Scan for the cell matching the given text and deliver its (X, Y) coordinate at center. 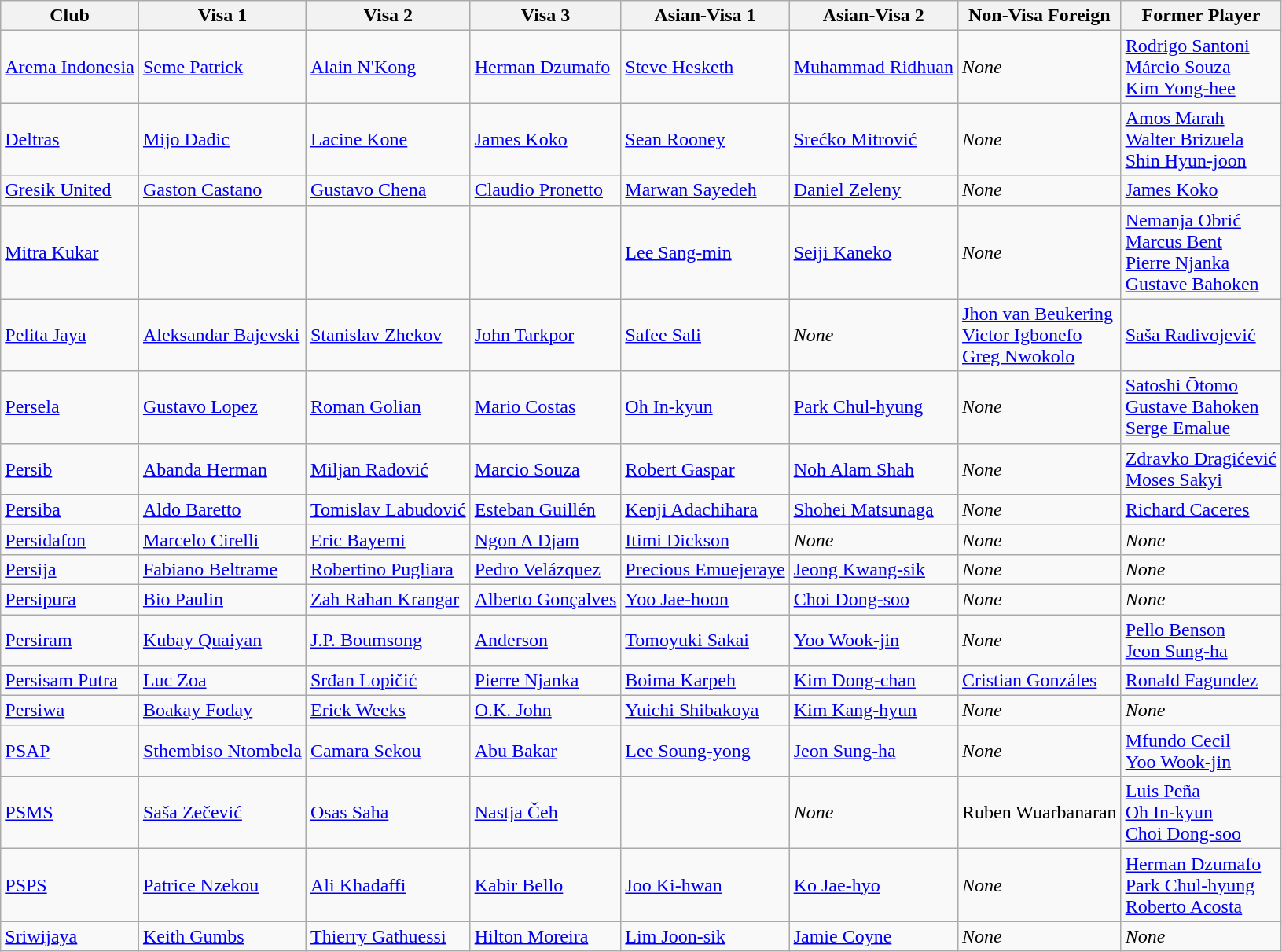
Persija (70, 569)
PSMS (70, 813)
Persiba (70, 509)
Jeon Sung-ha (873, 752)
Asian-Visa 1 (705, 16)
Joo Ki-hwan (705, 885)
Lacine Kone (388, 139)
Gustavo Lopez (222, 407)
Robertino Pugliara (388, 569)
Itimi Dickson (705, 539)
Oh In-kyun (705, 407)
Persidafon (70, 539)
Asian-Visa 2 (873, 16)
Jeong Kwang-sik (873, 569)
Robert Gaspar (705, 469)
Srećko Mitrović (873, 139)
Safee Sali (705, 335)
Persipura (70, 599)
Mario Costas (545, 407)
Sean Rooney (705, 139)
Daniel Zeleny (873, 190)
Visa 1 (222, 16)
Mfundo Cecil Yoo Wook-jin (1201, 752)
Cristian Gonzáles (1040, 681)
Persela (70, 407)
Eric Bayemi (388, 539)
Rodrigo Santoni Márcio Souza Kim Yong-hee (1201, 67)
Aldo Baretto (222, 509)
Marcio Souza (545, 469)
Claudio Pronetto (545, 190)
Saša Radivojević (1201, 335)
Kim Kang-hyun (873, 711)
Marwan Sayedeh (705, 190)
Non-Visa Foreign (1040, 16)
Roman Golian (388, 407)
Aleksandar Bajevski (222, 335)
Seiji Kaneko (873, 252)
Alain N'Kong (388, 67)
Gustavo Chena (388, 190)
Pello Benson Jeon Sung-ha (1201, 640)
Yoo Wook-jin (873, 640)
Boakay Foday (222, 711)
Pedro Velázquez (545, 569)
Patrice Nzekou (222, 885)
Alberto Gonçalves (545, 599)
Pelita Jaya (70, 335)
Kabir Bello (545, 885)
Arema Indonesia (70, 67)
PSPS (70, 885)
Saša Zečević (222, 813)
Ko Jae-hyo (873, 885)
Mitra Kukar (70, 252)
John Tarkpor (545, 335)
Stanislav Zhekov (388, 335)
Camara Sekou (388, 752)
Yoo Jae-hoon (705, 599)
Luc Zoa (222, 681)
Muhammad Ridhuan (873, 67)
Ali Khadaffi (388, 885)
Kubay Quaiyan (222, 640)
Lee Sang-min (705, 252)
Kim Dong-chan (873, 681)
Miljan Radović (388, 469)
Fabiano Beltrame (222, 569)
Jamie Coyne (873, 936)
Jhon van Beukering Victor Igbonefo Greg Nwokolo (1040, 335)
Bio Paulin (222, 599)
Mijo Dadic (222, 139)
Choi Dong-soo (873, 599)
Abu Bakar (545, 752)
Pierre Njanka (545, 681)
Persiwa (70, 711)
Gaston Castano (222, 190)
Ngon A Djam (545, 539)
Precious Emuejeraye (705, 569)
Park Chul-hyung (873, 407)
Luis Peña Oh In-kyun Choi Dong-soo (1201, 813)
Thierry Gathuessi (388, 936)
Tomoyuki Sakai (705, 640)
Osas Saha (388, 813)
Steve Hesketh (705, 67)
Deltras (70, 139)
Visa 3 (545, 16)
Persiram (70, 640)
Marcelo Cirelli (222, 539)
Gresik United (70, 190)
Sthembiso Ntombela (222, 752)
Amos Marah Walter Brizuela Shin Hyun-joon (1201, 139)
Club (70, 16)
Former Player (1201, 16)
PSAP (70, 752)
Herman Dzumafo (545, 67)
O.K. John (545, 711)
Ronald Fagundez (1201, 681)
Sriwijaya (70, 936)
Lee Soung-yong (705, 752)
Yuichi Shibakoya (705, 711)
Esteban Guillén (545, 509)
Zah Rahan Krangar (388, 599)
Richard Caceres (1201, 509)
Anderson (545, 640)
Zdravko Dragićević Moses Sakyi (1201, 469)
Shohei Matsunaga (873, 509)
Nemanja Obrić Marcus Bent Pierre Njanka Gustave Bahoken (1201, 252)
Srđan Lopičić (388, 681)
Herman Dzumafo Park Chul-hyung Roberto Acosta (1201, 885)
Keith Gumbs (222, 936)
Persisam Putra (70, 681)
Lim Joon-sik (705, 936)
Hilton Moreira (545, 936)
Nastja Čeh (545, 813)
J.P. Boumsong (388, 640)
Boima Karpeh (705, 681)
Kenji Adachihara (705, 509)
Tomislav Labudović (388, 509)
Erick Weeks (388, 711)
Satoshi Ōtomo Gustave Bahoken Serge Emalue (1201, 407)
Abanda Herman (222, 469)
Visa 2 (388, 16)
Noh Alam Shah (873, 469)
Persib (70, 469)
Seme Patrick (222, 67)
Ruben Wuarbanaran (1040, 813)
